Return [X, Y] of the center of cell containing provided text 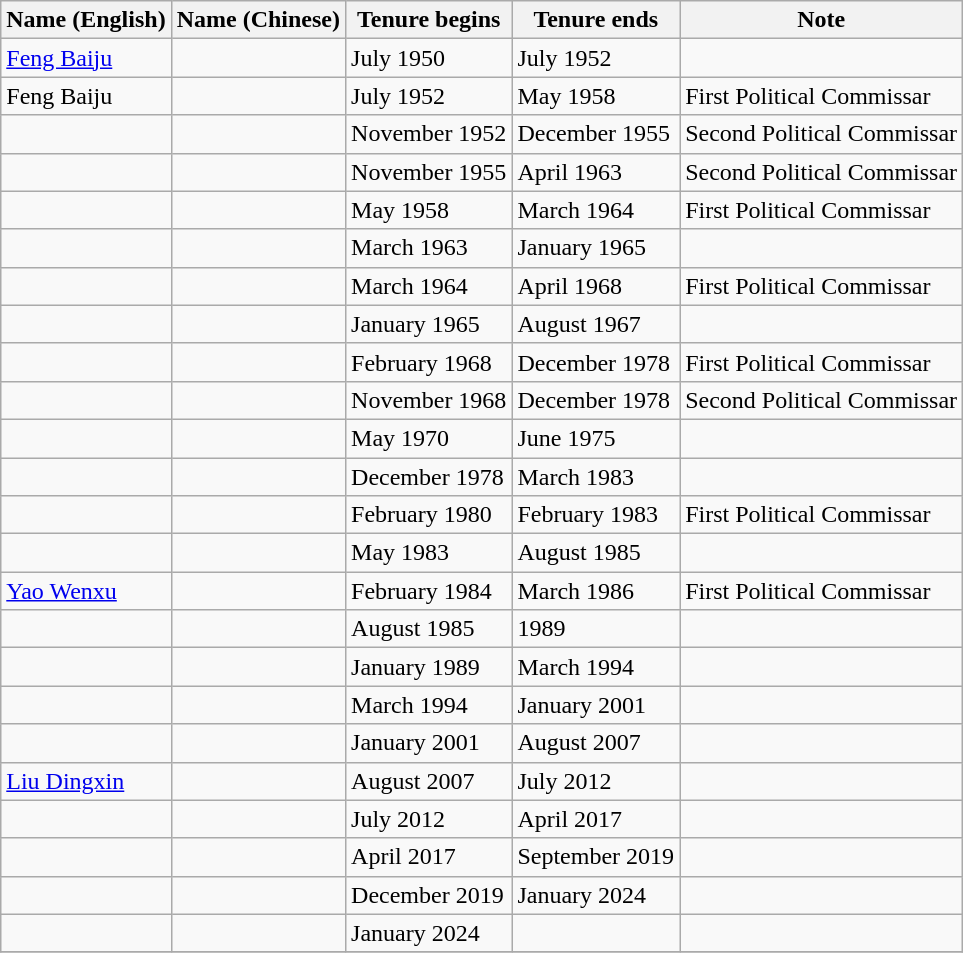
June 1975 [596, 438]
Name (Chinese) [258, 20]
Tenure ends [596, 20]
March 1983 [596, 477]
February 1983 [596, 515]
September 2019 [596, 857]
May 1970 [429, 438]
March 1963 [429, 248]
January 1989 [429, 667]
November 1955 [429, 172]
August 1967 [596, 324]
Yao Wenxu [86, 591]
March 1986 [596, 591]
April 1968 [596, 286]
November 1968 [429, 400]
Name (English) [86, 20]
July 1950 [429, 58]
February 1980 [429, 515]
1989 [596, 629]
February 1984 [429, 591]
December 2019 [429, 895]
May 1983 [429, 553]
April 1963 [596, 172]
Note [822, 20]
November 1952 [429, 134]
December 1955 [596, 134]
February 1968 [429, 362]
Tenure begins [429, 20]
Liu Dingxin [86, 781]
